Detect which cell encompasses the target text, then output its [x, y] center coordinate. 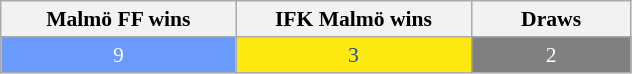
2 [551, 55]
IFK Malmö wins [354, 19]
Malmö FF wins [118, 19]
Draws [551, 19]
9 [118, 55]
3 [354, 55]
